Return the (X, Y) coordinate for the center point of the cell that contains the specified text.  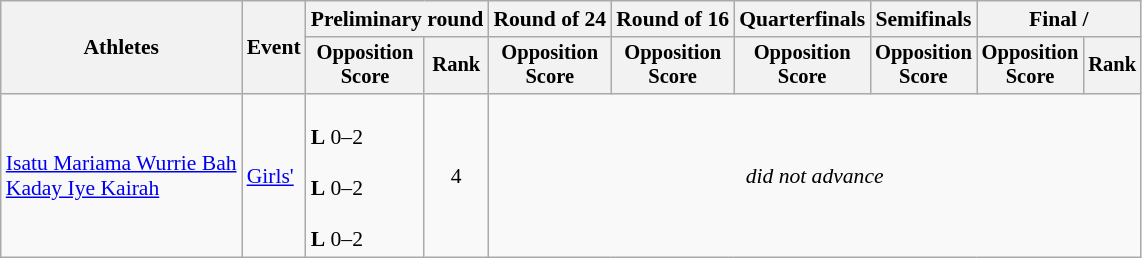
Final / (1059, 19)
Semifinals (924, 19)
Athletes (122, 48)
Isatu Mariama Wurrie BahKaday Iye Kairah (122, 176)
Preliminary round (398, 19)
Round of 24 (550, 19)
Girls' (274, 176)
L 0–2 L 0–2 L 0–2 (366, 176)
did not advance (814, 176)
Event (274, 48)
Quarterfinals (802, 19)
Round of 16 (672, 19)
4 (456, 176)
